Determine the (x, y) coordinate at the center of the cell enclosing the given text.  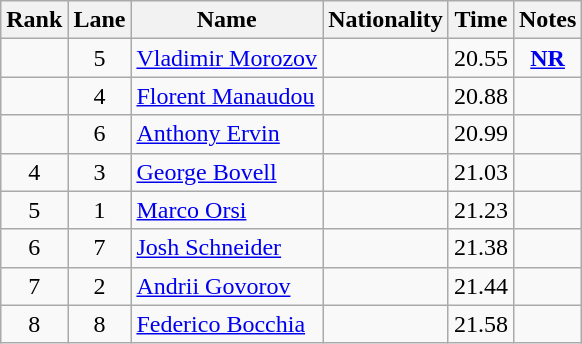
2 (100, 286)
NR (547, 58)
Time (480, 20)
George Bovell (227, 172)
Josh Schneider (227, 248)
21.58 (480, 324)
20.99 (480, 134)
Anthony Ervin (227, 134)
3 (100, 172)
21.44 (480, 286)
Rank (34, 20)
Nationality (386, 20)
21.23 (480, 210)
21.38 (480, 248)
Andrii Govorov (227, 286)
20.55 (480, 58)
20.88 (480, 96)
21.03 (480, 172)
Federico Bocchia (227, 324)
Vladimir Morozov (227, 58)
Lane (100, 20)
Name (227, 20)
Florent Manaudou (227, 96)
Marco Orsi (227, 210)
Notes (547, 20)
1 (100, 210)
